Return the [X, Y] coordinate for the center point of the cell that contains the specified text.  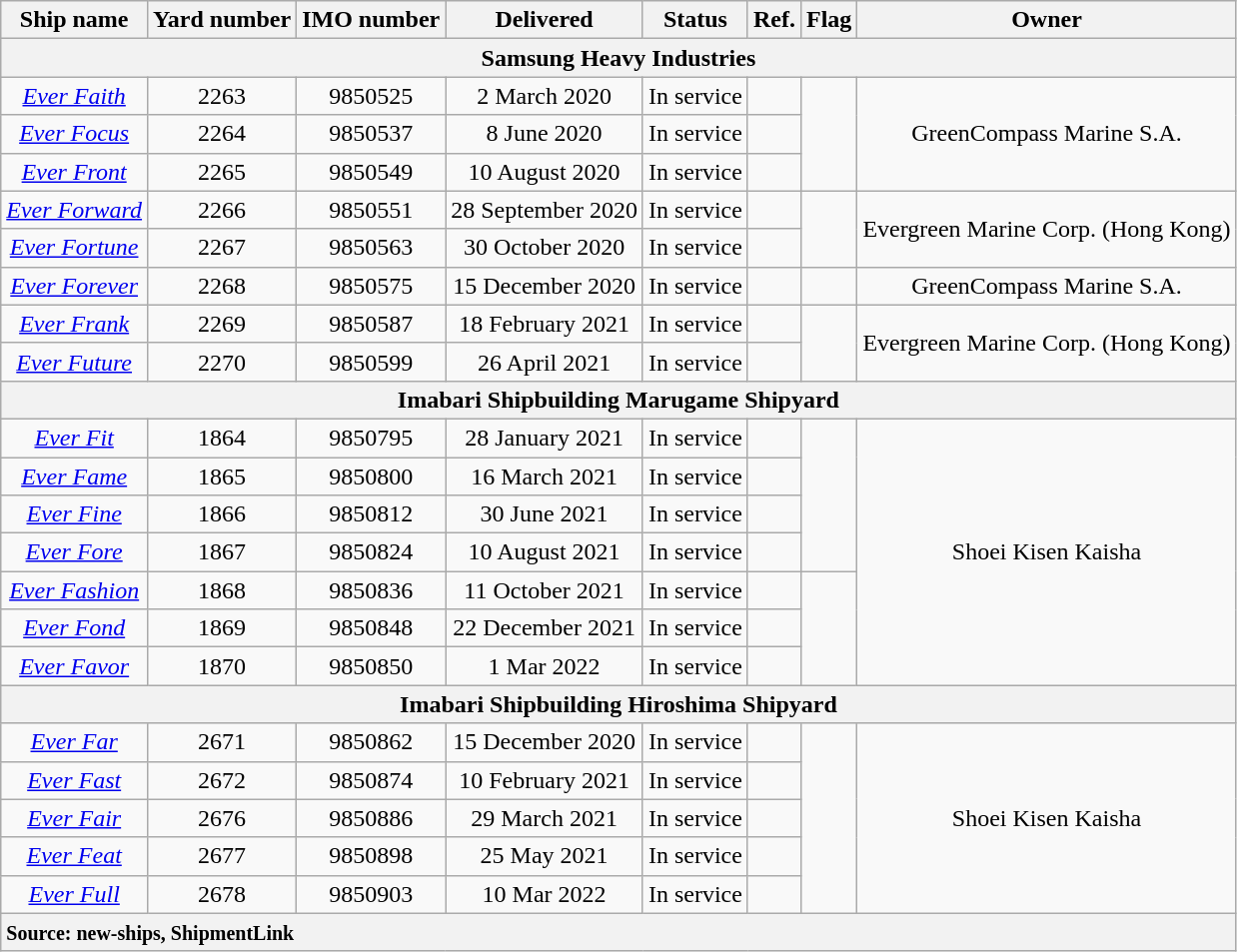
9850862 [372, 742]
Ever Fortune [74, 248]
9850824 [372, 552]
10 February 2021 [545, 780]
Ever Fore [74, 552]
9850812 [372, 514]
Ever Future [74, 362]
Ever Front [74, 172]
9850886 [372, 818]
30 October 2020 [545, 248]
Ever Fast [74, 780]
Status [695, 20]
9850795 [372, 438]
2671 [222, 742]
9850549 [372, 172]
Ever Fit [74, 438]
IMO number [372, 20]
Yard number [222, 20]
Ever Forever [74, 286]
Samsung Heavy Industries [618, 58]
2676 [222, 818]
Ever Feat [74, 856]
Ever Faith [74, 96]
1867 [222, 552]
2268 [222, 286]
Ever Fond [74, 628]
25 May 2021 [545, 856]
1866 [222, 514]
2264 [222, 134]
1870 [222, 666]
Flag [828, 20]
Ever Forward [74, 210]
2678 [222, 894]
9850587 [372, 324]
1864 [222, 438]
30 June 2021 [545, 514]
Ref. [773, 20]
28 January 2021 [545, 438]
16 March 2021 [545, 476]
11 October 2021 [545, 590]
Ever Fame [74, 476]
28 September 2020 [545, 210]
2267 [222, 248]
2265 [222, 172]
9850836 [372, 590]
9850874 [372, 780]
2677 [222, 856]
Imabari Shipbuilding Hiroshima Shipyard [618, 704]
18 February 2021 [545, 324]
Imabari Shipbuilding Marugame Shipyard [618, 400]
1868 [222, 590]
2266 [222, 210]
Delivered [545, 20]
26 April 2021 [545, 362]
22 December 2021 [545, 628]
Source: new-ships, ShipmentLink [618, 932]
Ever Frank [74, 324]
9850903 [372, 894]
1865 [222, 476]
Ever Far [74, 742]
9850563 [372, 248]
9850800 [372, 476]
9850898 [372, 856]
Ship name [74, 20]
9850850 [372, 666]
29 March 2021 [545, 818]
Ever Fashion [74, 590]
Ever Fine [74, 514]
2 March 2020 [545, 96]
9850525 [372, 96]
10 August 2020 [545, 172]
Ever Full [74, 894]
8 June 2020 [545, 134]
9850551 [372, 210]
9850537 [372, 134]
9850575 [372, 286]
1 Mar 2022 [545, 666]
Ever Fair [74, 818]
Owner [1047, 20]
2270 [222, 362]
2672 [222, 780]
2269 [222, 324]
9850848 [372, 628]
10 August 2021 [545, 552]
2263 [222, 96]
1869 [222, 628]
Ever Favor [74, 666]
10 Mar 2022 [545, 894]
9850599 [372, 362]
Ever Focus [74, 134]
